Return the (X, Y) coordinate for the center point of the cell that contains the specified text.  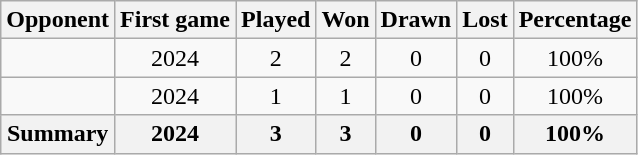
Won (346, 20)
First game (176, 20)
Percentage (575, 20)
Drawn (416, 20)
Lost (485, 20)
Summary (58, 134)
Played (276, 20)
Opponent (58, 20)
